Determine the (x, y) coordinate at the center of the cell enclosing the given text.  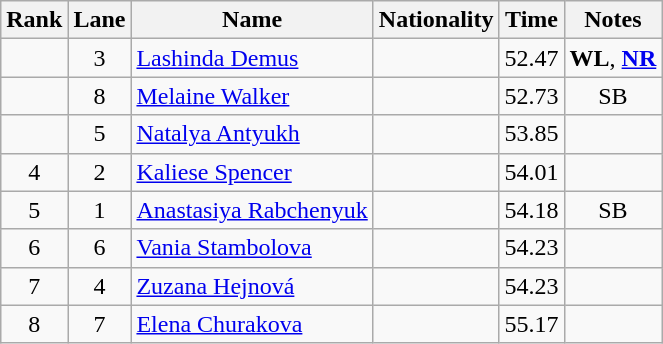
WL, NR (613, 58)
53.85 (532, 134)
Rank (34, 20)
54.01 (532, 172)
52.47 (532, 58)
1 (100, 210)
Kaliese Spencer (252, 172)
Natalya Antyukh (252, 134)
Vania Stambolova (252, 248)
Zuzana Hejnová (252, 286)
Lane (100, 20)
Elena Churakova (252, 324)
2 (100, 172)
52.73 (532, 96)
Lashinda Demus (252, 58)
Notes (613, 20)
Nationality (436, 20)
55.17 (532, 324)
Melaine Walker (252, 96)
Time (532, 20)
54.18 (532, 210)
3 (100, 58)
Name (252, 20)
Anastasiya Rabchenyuk (252, 210)
